Search for the cell housing the specified text and yield its (x, y) center coordinate. 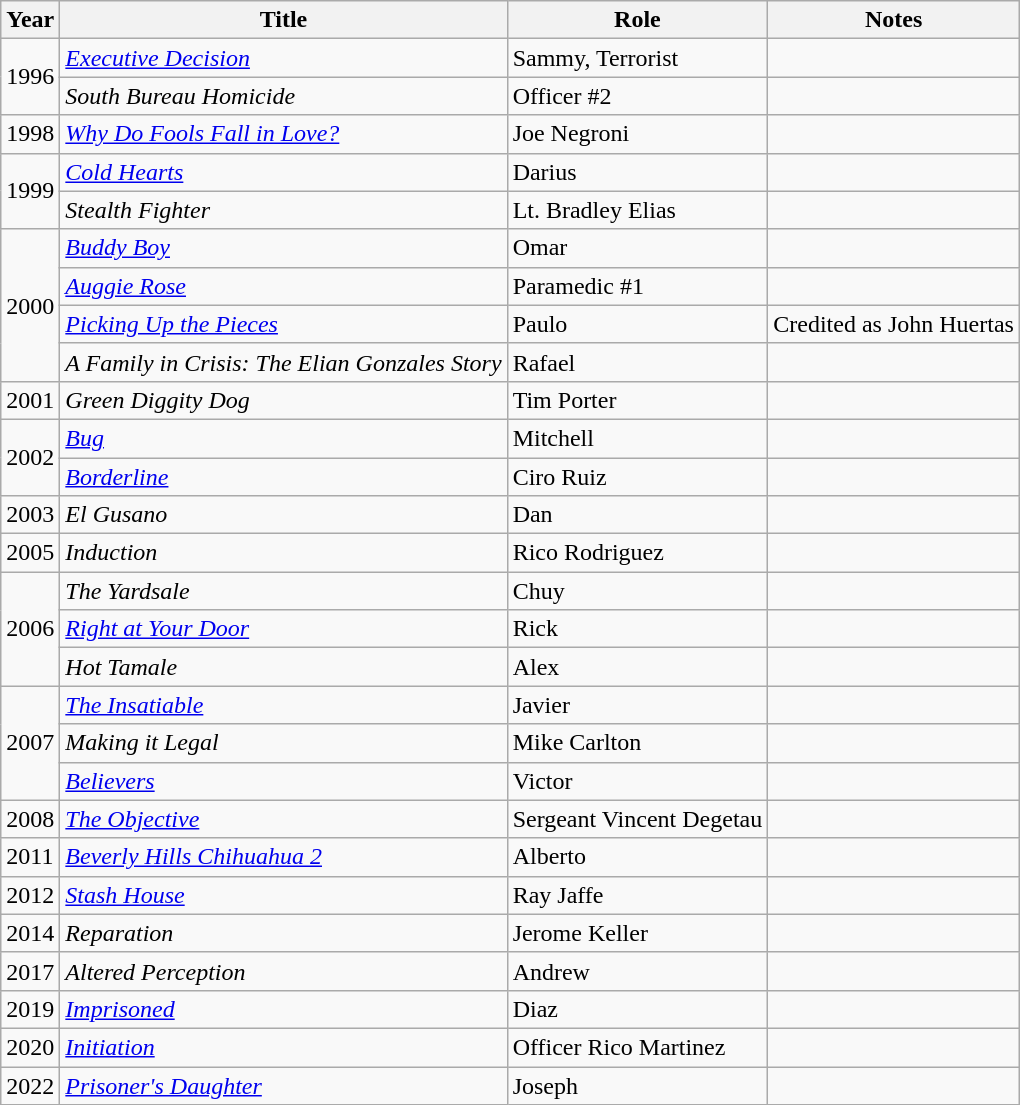
Making it Legal (284, 743)
Paramedic #1 (638, 286)
Lt. Bradley Elias (638, 210)
Imprisoned (284, 1009)
Chuy (638, 591)
Joe Negroni (638, 134)
2002 (30, 457)
Officer Rico Martinez (638, 1047)
Darius (638, 172)
The Insatiable (284, 705)
Rick (638, 629)
Buddy Boy (284, 248)
Omar (638, 248)
Officer #2 (638, 96)
Ciro Ruiz (638, 477)
South Bureau Homicide (284, 96)
Induction (284, 553)
Ray Jaffe (638, 895)
Borderline (284, 477)
2001 (30, 400)
Jerome Keller (638, 933)
Sergeant Vincent Degetau (638, 819)
2022 (30, 1085)
Stealth Fighter (284, 210)
Cold Hearts (284, 172)
Reparation (284, 933)
2007 (30, 743)
The Objective (284, 819)
Victor (638, 781)
Rico Rodriguez (638, 553)
Year (30, 20)
Andrew (638, 971)
Mike Carlton (638, 743)
Diaz (638, 1009)
Alex (638, 667)
Bug (284, 438)
Rafael (638, 362)
Green Diggity Dog (284, 400)
2008 (30, 819)
Why Do Fools Fall in Love? (284, 134)
2000 (30, 305)
El Gusano (284, 515)
Sammy, Terrorist (638, 58)
2006 (30, 629)
2012 (30, 895)
Executive Decision (284, 58)
Tim Porter (638, 400)
1999 (30, 191)
Joseph (638, 1085)
2020 (30, 1047)
Mitchell (638, 438)
2005 (30, 553)
Prisoner's Daughter (284, 1085)
Right at Your Door (284, 629)
Title (284, 20)
Believers (284, 781)
2003 (30, 515)
2017 (30, 971)
Paulo (638, 324)
Dan (638, 515)
2014 (30, 933)
2019 (30, 1009)
Hot Tamale (284, 667)
A Family in Crisis: The Elian Gonzales Story (284, 362)
Javier (638, 705)
1998 (30, 134)
Notes (894, 20)
Auggie Rose (284, 286)
The Yardsale (284, 591)
Beverly Hills Chihuahua 2 (284, 857)
2011 (30, 857)
Alberto (638, 857)
Altered Perception (284, 971)
1996 (30, 77)
Stash House (284, 895)
Role (638, 20)
Initiation (284, 1047)
Credited as John Huertas (894, 324)
Picking Up the Pieces (284, 324)
